Scan for the cell matching the given text and deliver its [X, Y] coordinate at center. 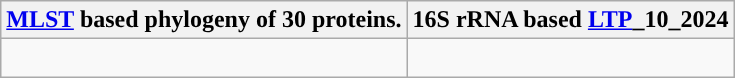
16S rRNA based LTP_10_2024 [570, 20]
MLST based phylogeny of 30 proteins. [204, 20]
